Extract the [X, Y] coordinate from the center of the cell holding the provided text.  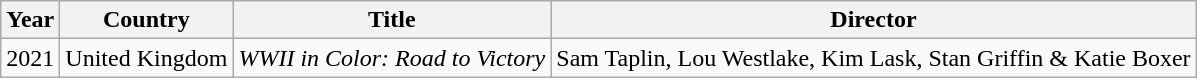
Year [30, 20]
Country [146, 20]
2021 [30, 58]
Director [874, 20]
United Kingdom [146, 58]
WWII in Color: Road to Victory [392, 58]
Sam Taplin, Lou Westlake, Kim Lask, Stan Griffin & Katie Boxer [874, 58]
Title [392, 20]
